Output the (x, y) coordinate of the center of the cell containing the given text.  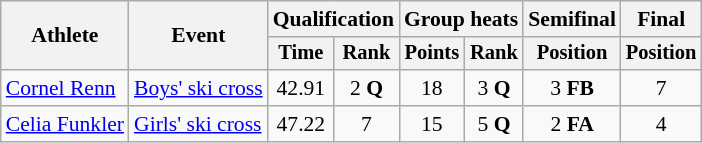
Points (432, 54)
Event (198, 36)
2 FA (572, 124)
42.91 (301, 88)
Qualification (334, 19)
5 Q (494, 124)
3 FB (572, 88)
4 (661, 124)
Girls' ski cross (198, 124)
Time (301, 54)
Semifinal (572, 19)
Cornel Renn (65, 88)
Boys' ski cross (198, 88)
2 Q (366, 88)
47.22 (301, 124)
Group heats (461, 19)
18 (432, 88)
Athlete (65, 36)
3 Q (494, 88)
15 (432, 124)
Celia Funkler (65, 124)
Final (661, 19)
